Find where the given text appears and provide that cell's center as [X, Y] coordinate. 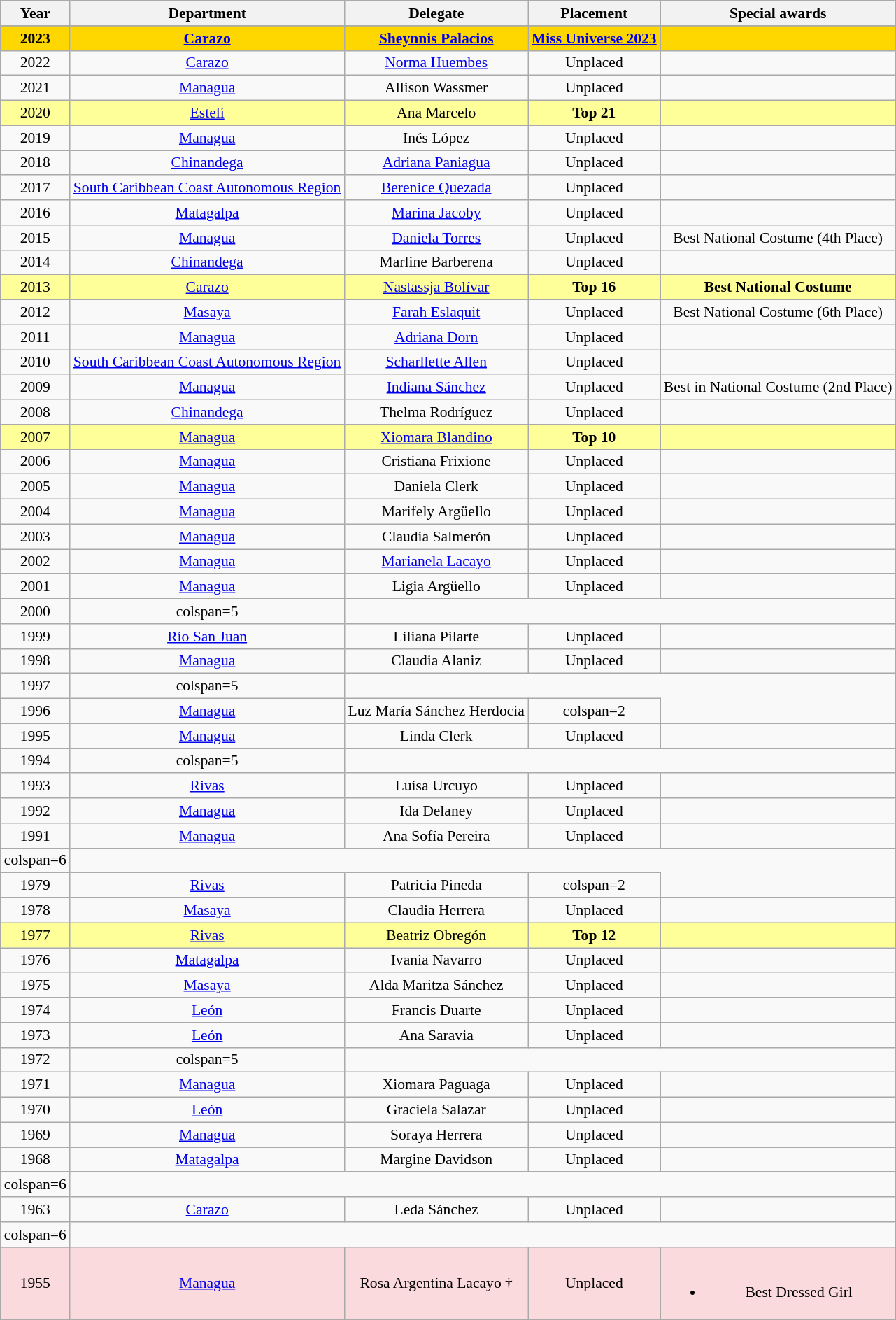
1970 [35, 1110]
Ana Sofía Pereira [436, 836]
Miss Universe 2023 [595, 38]
1992 [35, 811]
Luz María Sánchez Herdocia [436, 711]
Special awards [778, 13]
2003 [35, 537]
Adriana Paniagua [436, 163]
Beatriz Obregón [436, 935]
Best in National Costume (2nd Place) [778, 388]
1991 [35, 836]
Ivania Navarro [436, 960]
Xiomara Blandino [436, 437]
Linda Clerk [436, 736]
Best National Costume (6th Place) [778, 313]
2007 [35, 437]
Adriana Dorn [436, 337]
Ana Saravia [436, 1035]
Leda Sánchez [436, 1209]
Luisa Urcuyo [436, 786]
Top 16 [595, 288]
Farah Eslaquit [436, 313]
Ligia Argüello [436, 587]
Top 21 [595, 113]
Marianela Lacayo [436, 562]
Placement [595, 13]
1971 [35, 1085]
Allison Wassmer [436, 88]
Cristiana Frixione [436, 462]
2016 [35, 213]
1998 [35, 661]
Estelí [207, 113]
Berenice Quezada [436, 188]
1968 [35, 1160]
1963 [35, 1209]
2012 [35, 313]
Xiomara Paguaga [436, 1085]
2002 [35, 562]
Rosa Argentina Lacayo † [436, 1283]
2011 [35, 337]
Thelma Rodríguez [436, 412]
Daniela Clerk [436, 487]
2015 [35, 238]
1978 [35, 911]
2009 [35, 388]
1976 [35, 960]
Delegate [436, 13]
1993 [35, 786]
2000 [35, 611]
2017 [35, 188]
Margine Davidson [436, 1160]
2001 [35, 587]
2004 [35, 512]
1969 [35, 1135]
Francis Duarte [436, 1010]
2021 [35, 88]
Ana Marcelo [436, 113]
1996 [35, 711]
Soraya Herrera [436, 1135]
2023 [35, 38]
1995 [35, 736]
1955 [35, 1283]
Claudia Alaniz [436, 661]
2005 [35, 487]
2008 [35, 412]
1975 [35, 986]
Top 12 [595, 935]
Best National Costume (4th Place) [778, 238]
Sheynnis Palacios [436, 38]
Year [35, 13]
Norma Huembes [436, 63]
1999 [35, 637]
Claudia Herrera [436, 911]
2013 [35, 288]
Marina Jacoby [436, 213]
1994 [35, 761]
1979 [35, 886]
2020 [35, 113]
1997 [35, 686]
Patricia Pineda [436, 886]
2022 [35, 63]
Scharllette Allen [436, 362]
Graciela Salazar [436, 1110]
Marifely Argüello [436, 512]
Liliana Pilarte [436, 637]
1972 [35, 1060]
Inés López [436, 138]
2006 [35, 462]
Top 10 [595, 437]
2014 [35, 262]
Río San Juan [207, 637]
1977 [35, 935]
Best National Costume [778, 288]
Claudia Salmerón [436, 537]
2018 [35, 163]
Department [207, 13]
Daniela Torres [436, 238]
1973 [35, 1035]
1974 [35, 1010]
2019 [35, 138]
Marline Barberena [436, 262]
Ida Delaney [436, 811]
Alda Maritza Sánchez [436, 986]
Best Dressed Girl [778, 1283]
2010 [35, 362]
Nastassja Bolívar [436, 288]
Indiana Sánchez [436, 388]
